Scan for the cell matching the given text and deliver its (X, Y) coordinate at center. 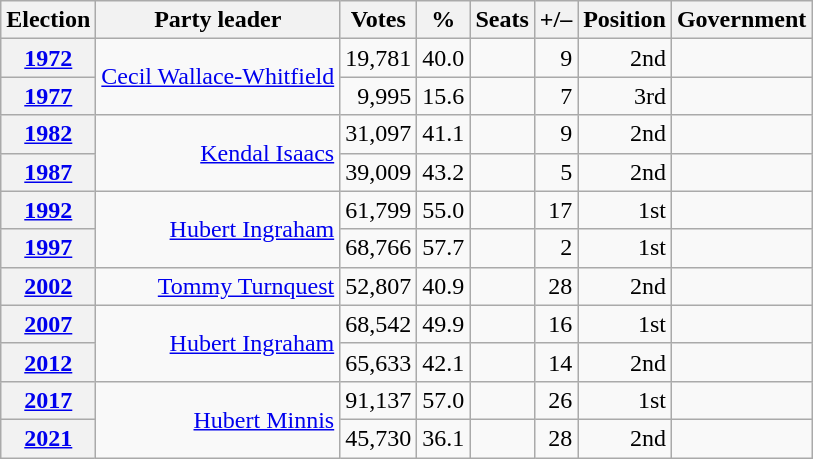
9,995 (378, 96)
45,730 (378, 438)
2012 (48, 362)
Cecil Wallace-Whitfield (218, 77)
57.0 (444, 400)
5 (556, 172)
1997 (48, 248)
1982 (48, 134)
2002 (48, 286)
39,009 (378, 172)
15.6 (444, 96)
17 (556, 210)
1977 (48, 96)
68,542 (378, 324)
42.1 (444, 362)
Election (48, 20)
Party leader (218, 20)
40.9 (444, 286)
91,137 (378, 400)
Kendal Isaacs (218, 153)
52,807 (378, 286)
Tommy Turnquest (218, 286)
57.7 (444, 248)
26 (556, 400)
% (444, 20)
Seats (502, 20)
7 (556, 96)
2021 (48, 438)
36.1 (444, 438)
1987 (48, 172)
14 (556, 362)
Position (625, 20)
2017 (48, 400)
49.9 (444, 324)
41.1 (444, 134)
19,781 (378, 58)
65,633 (378, 362)
55.0 (444, 210)
Hubert Minnis (218, 419)
61,799 (378, 210)
16 (556, 324)
3rd (625, 96)
40.0 (444, 58)
+/– (556, 20)
68,766 (378, 248)
2 (556, 248)
2007 (48, 324)
43.2 (444, 172)
1972 (48, 58)
31,097 (378, 134)
Votes (378, 20)
Government (741, 20)
1992 (48, 210)
